Determine the [x, y] coordinate at the center of the cell enclosing the given text.  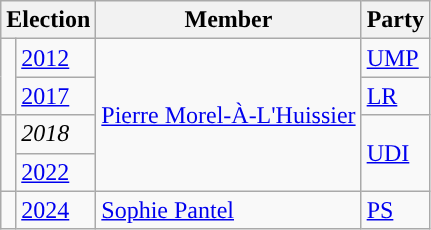
2012 [56, 58]
LR [395, 96]
Member [228, 20]
2018 [56, 134]
Election [48, 20]
Party [395, 20]
2022 [56, 172]
UDI [395, 153]
UMP [395, 58]
PS [395, 210]
2024 [56, 210]
2017 [56, 96]
Sophie Pantel [228, 210]
Pierre Morel-À-L'Huissier [228, 115]
